Locate the cell with the specified text and output its [x, y] center coordinate. 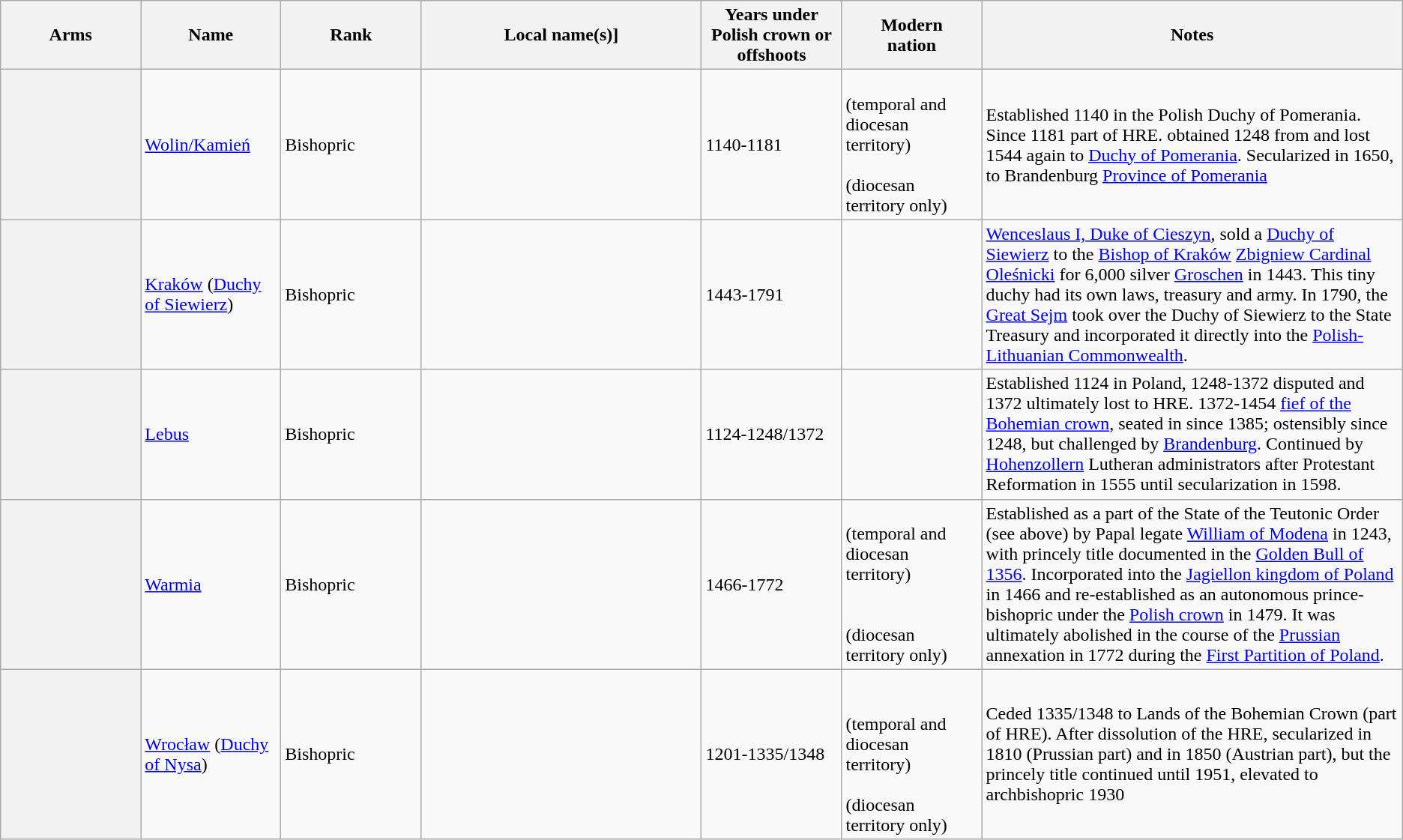
1201-1335/1348 [772, 754]
Kraków (Duchy of Siewierz) [211, 294]
Modernnation [911, 35]
Years under Polish crown or offshoots [772, 35]
Local name(s)] [561, 35]
1466-1772 [772, 584]
Wrocław (Duchy of Nysa) [211, 754]
Rank [351, 35]
1140-1181 [772, 145]
Warmia [211, 584]
Name [211, 35]
1124-1248/1372 [772, 435]
Lebus [211, 435]
Wolin/Kamień [211, 145]
1443-1791 [772, 294]
Notes [1192, 35]
Arms [70, 35]
